From the cell containing the given text, extract its center point as (X, Y) coordinate. 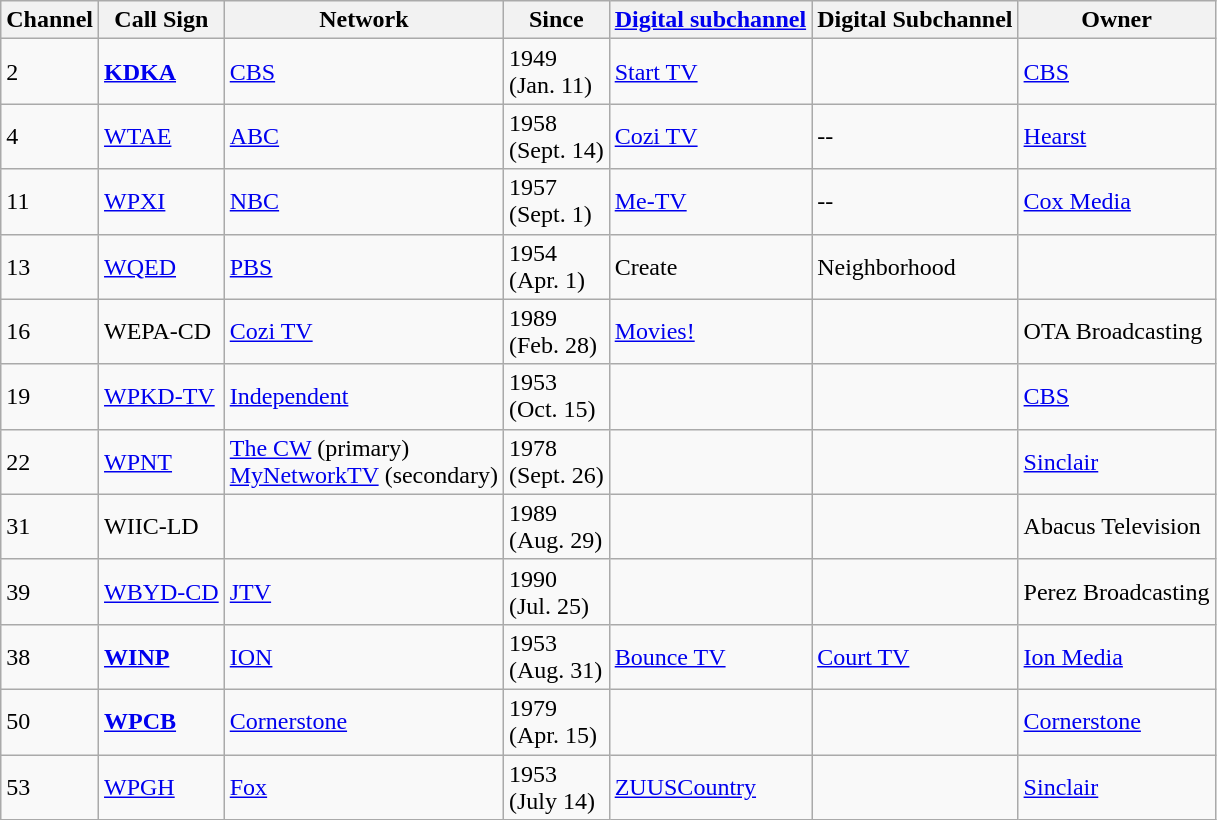
Create (710, 266)
1989 (Feb. 28) (556, 332)
WQED (162, 266)
1958 (Sept. 14) (556, 136)
WPGH (162, 786)
PBS (364, 266)
ION (364, 656)
1957 (Sept. 1) (556, 202)
WPKD-TV (162, 396)
Independent (364, 396)
1949 (Jan. 11) (556, 72)
1979 (Apr. 15) (556, 722)
WPCB (162, 722)
50 (50, 722)
22 (50, 462)
Perez Broadcasting (1116, 592)
1978 (Sept. 26) (556, 462)
NBC (364, 202)
53 (50, 786)
Ion Media (1116, 656)
Owner (1116, 20)
WINP (162, 656)
1990 (Jul. 25) (556, 592)
Fox (364, 786)
Court TV (915, 656)
WPXI (162, 202)
Digital subchannel (710, 20)
19 (50, 396)
Since (556, 20)
11 (50, 202)
1953 (Oct. 15) (556, 396)
1989 (Aug. 29) (556, 526)
The CW (primary)MyNetworkTV (secondary) (364, 462)
39 (50, 592)
KDKA (162, 72)
JTV (364, 592)
Start TV (710, 72)
2 (50, 72)
Network (364, 20)
1954 (Apr. 1) (556, 266)
Hearst (1116, 136)
16 (50, 332)
WIIC-LD (162, 526)
13 (50, 266)
38 (50, 656)
Neighborhood (915, 266)
Cox Media (1116, 202)
Bounce TV (710, 656)
WEPA-CD (162, 332)
31 (50, 526)
1953 (July 14) (556, 786)
OTA Broadcasting (1116, 332)
4 (50, 136)
ZUUSCountry (710, 786)
WPNT (162, 462)
Abacus Television (1116, 526)
Digital Subchannel (915, 20)
WBYD-CD (162, 592)
Movies! (710, 332)
ABC (364, 136)
WTAE (162, 136)
1953 (Aug. 31) (556, 656)
Channel (50, 20)
Call Sign (162, 20)
Me-TV (710, 202)
